Search for the cell housing the specified text and yield its [x, y] center coordinate. 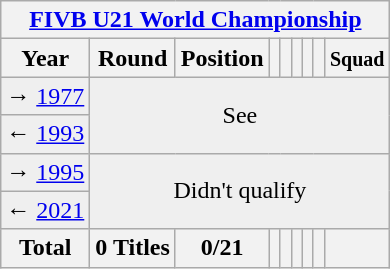
Didn't qualify [240, 191]
Total [46, 248]
See [240, 115]
Year [46, 58]
← 2021 [46, 210]
0 Titles [133, 248]
→ 1995 [46, 172]
Squad [357, 58]
← 1993 [46, 134]
Position [222, 58]
Round [133, 58]
→ 1977 [46, 96]
FIVB U21 World Championship [196, 20]
0/21 [222, 248]
